Search for the cell housing the specified text and yield its (x, y) center coordinate. 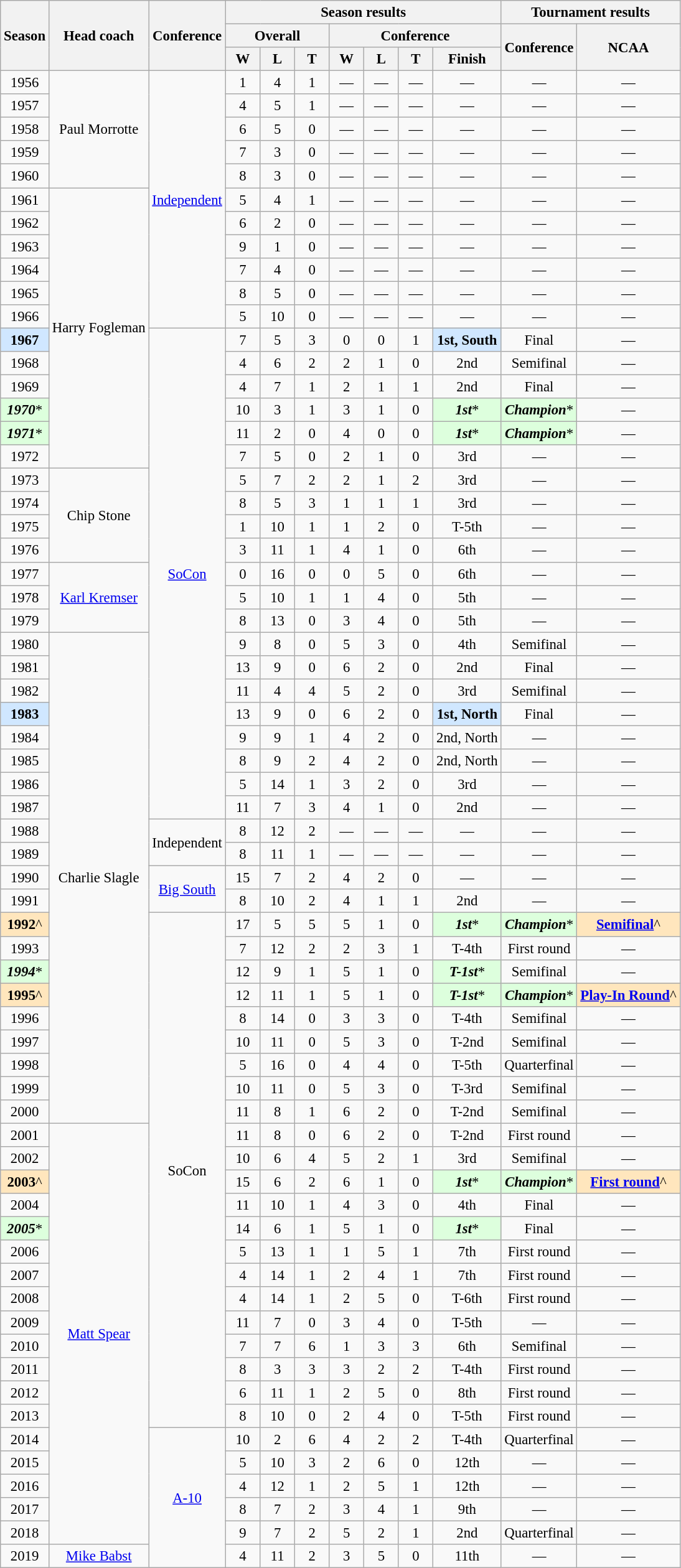
1977 (25, 574)
2019 (25, 1556)
1976 (25, 551)
Season results (364, 12)
1966 (25, 317)
11th (467, 1556)
2001 (25, 1135)
Chip Stone (98, 515)
1972 (25, 457)
Karl Kremser (98, 597)
1996 (25, 1018)
1969 (25, 386)
Finish (467, 59)
Charlie Slagle (98, 877)
1984 (25, 737)
2000 (25, 1112)
1995^ (25, 995)
1998 (25, 1065)
2005* (25, 1229)
1967 (25, 340)
Tournament results (590, 12)
Head coach (98, 36)
1973 (25, 480)
1981 (25, 668)
2011 (25, 1369)
9th (467, 1510)
2017 (25, 1510)
1957 (25, 106)
2006 (25, 1252)
1970* (25, 410)
1990 (25, 878)
1980 (25, 644)
8th (467, 1393)
Paul Morrotte (98, 129)
A-10 (187, 1498)
1971* (25, 434)
2008 (25, 1299)
First round^ (629, 1182)
1960 (25, 176)
1978 (25, 597)
1st, South (467, 340)
1st, North (467, 714)
1958 (25, 129)
2018 (25, 1533)
T-6th (467, 1299)
1991 (25, 902)
Matt Spear (98, 1334)
1982 (25, 691)
2004 (25, 1205)
1965 (25, 293)
2016 (25, 1486)
Season (25, 36)
2013 (25, 1416)
Harry Fogleman (98, 329)
1999 (25, 1088)
1993 (25, 948)
2015 (25, 1463)
1988 (25, 831)
2010 (25, 1346)
1975 (25, 527)
2009 (25, 1322)
T-3rd (467, 1088)
1979 (25, 620)
1956 (25, 83)
2007 (25, 1276)
2012 (25, 1393)
2003^ (25, 1182)
1963 (25, 246)
Mike Babst (98, 1556)
1964 (25, 269)
1962 (25, 223)
17 (243, 925)
1986 (25, 785)
2002 (25, 1159)
1987 (25, 808)
1961 (25, 200)
Overall (278, 36)
Play-In Round^ (629, 995)
1997 (25, 1042)
1983 (25, 714)
1989 (25, 854)
1974 (25, 503)
1985 (25, 761)
1968 (25, 363)
1959 (25, 152)
NCAA (629, 47)
1994* (25, 971)
1992^ (25, 925)
Semifinal^ (629, 925)
2014 (25, 1439)
Big South (187, 890)
